Determine the [x, y] coordinate at the center of the cell enclosing the given text.  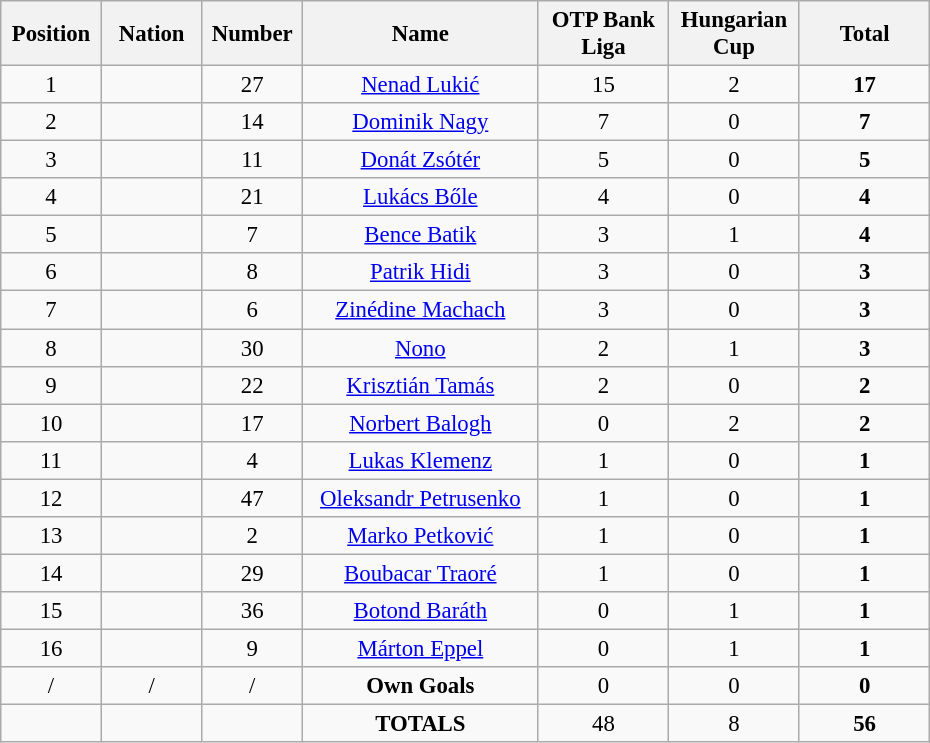
Zinédine Machach [421, 310]
Botond Baráth [421, 611]
Norbert Balogh [421, 423]
12 [52, 498]
Lukács Bőle [421, 197]
56 [864, 724]
30 [252, 348]
Number [252, 34]
Total [864, 34]
Name [421, 34]
48 [604, 724]
10 [52, 423]
Donát Zsótér [421, 160]
OTP Bank Liga [604, 34]
Bence Batik [421, 235]
Nation [152, 34]
TOTALS [421, 724]
Patrik Hidi [421, 273]
Lukas Klemenz [421, 460]
Position [52, 34]
Marko Petković [421, 536]
Own Goals [421, 686]
Boubacar Traoré [421, 573]
Krisztián Tamás [421, 385]
Márton Eppel [421, 648]
16 [52, 648]
Oleksandr Petrusenko [421, 498]
21 [252, 197]
Dominik Nagy [421, 122]
Nono [421, 348]
47 [252, 498]
Hungarian Cup [734, 34]
36 [252, 611]
27 [252, 85]
13 [52, 536]
Nenad Lukić [421, 85]
29 [252, 573]
22 [252, 385]
